Output the (X, Y) coordinate of the center of the cell containing the given text.  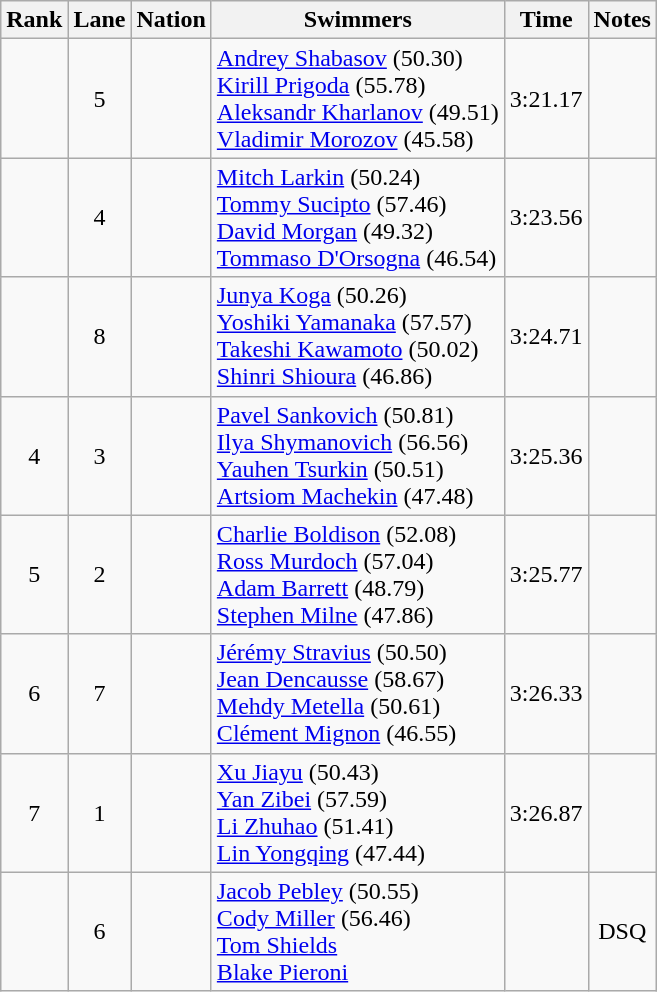
3:25.77 (546, 574)
3:26.33 (546, 694)
Jérémy Stravius (50.50)Jean Dencausse (58.67)Mehdy Metella (50.61)Clément Mignon (46.55) (358, 694)
2 (100, 574)
3:24.71 (546, 336)
3:23.56 (546, 218)
3:25.36 (546, 456)
Andrey Shabasov (50.30)Kirill Prigoda (55.78)Aleksandr Kharlanov (49.51)Vladimir Morozov (45.58) (358, 98)
Charlie Boldison (52.08)Ross Murdoch (57.04)Adam Barrett (48.79)Stephen Milne (47.86) (358, 574)
Junya Koga (50.26)Yoshiki Yamanaka (57.57)Takeshi Kawamoto (50.02)Shinri Shioura (46.86) (358, 336)
Jacob Pebley (50.55)Cody Miller (56.46)Tom ShieldsBlake Pieroni (358, 932)
Notes (622, 20)
8 (100, 336)
3:26.87 (546, 812)
3:21.17 (546, 98)
Rank (34, 20)
Xu Jiayu (50.43)Yan Zibei (57.59)Li Zhuhao (51.41)Lin Yongqing (47.44) (358, 812)
3 (100, 456)
Nation (171, 20)
1 (100, 812)
Swimmers (358, 20)
DSQ (622, 932)
Lane (100, 20)
Time (546, 20)
Mitch Larkin (50.24)Tommy Sucipto (57.46)David Morgan (49.32)Tommaso D'Orsogna (46.54) (358, 218)
Pavel Sankovich (50.81)Ilya Shymanovich (56.56)Yauhen Tsurkin (50.51)Artsiom Machekin (47.48) (358, 456)
